Detect which cell encompasses the target text, then output its (X, Y) center coordinate. 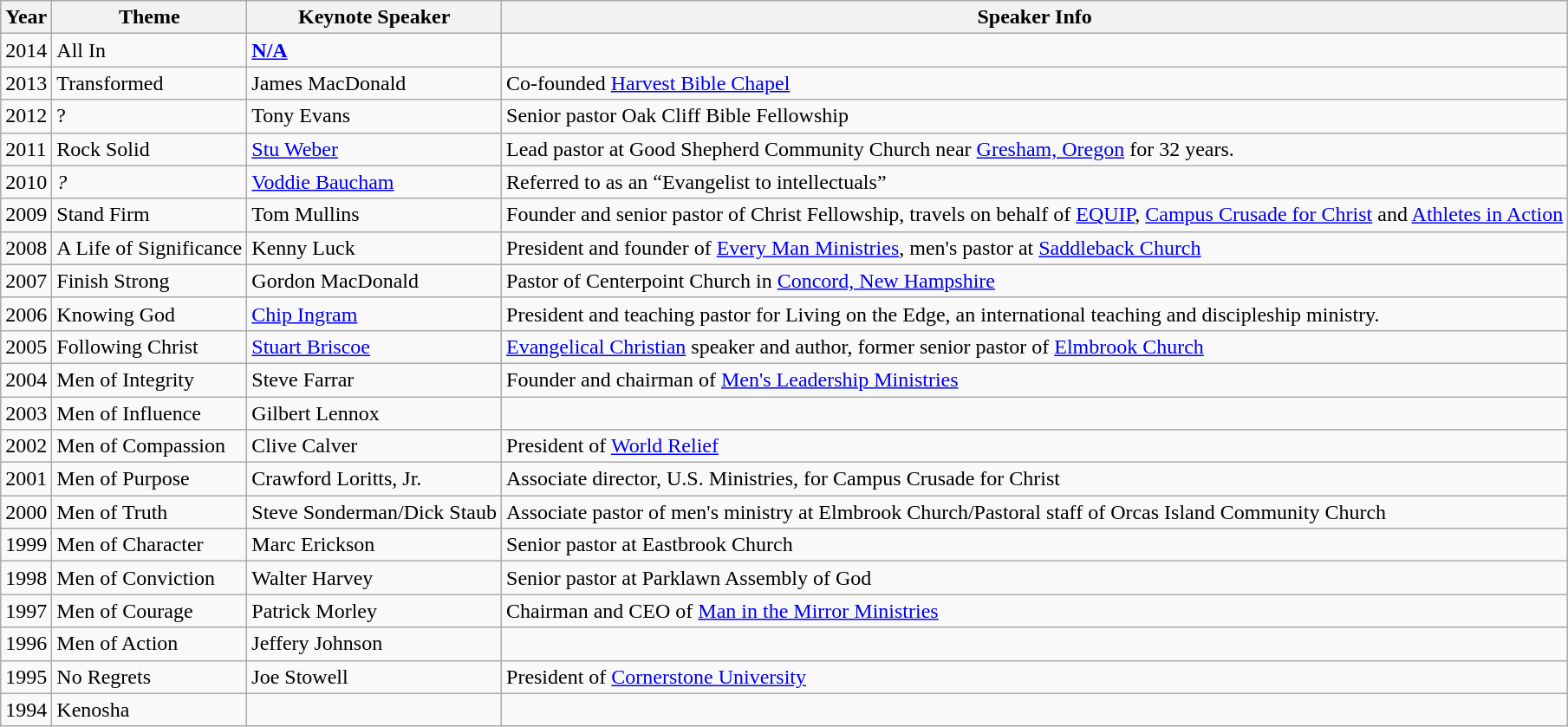
Lead pastor at Good Shepherd Community Church near Gresham, Oregon for 32 years. (1035, 149)
Stu Weber (374, 149)
Men of Compassion (149, 446)
Voddie Baucham (374, 182)
Steve Farrar (374, 380)
James MacDonald (374, 83)
Theme (149, 17)
2000 (26, 512)
All In (149, 50)
Chip Ingram (374, 314)
Steve Sonderman/Dick Staub (374, 512)
President of World Relief (1035, 446)
Transformed (149, 83)
Associate pastor of men's ministry at Elmbrook Church/Pastoral staff of Orcas Island Community Church (1035, 512)
1994 (26, 710)
Senior pastor at Eastbrook Church (1035, 545)
Patrick Morley (374, 611)
Men of Influence (149, 413)
A Life of Significance (149, 248)
1995 (26, 677)
2008 (26, 248)
Kenosha (149, 710)
Following Christ (149, 347)
Kenny Luck (374, 248)
Joe Stowell (374, 677)
Pastor of Centerpoint Church in Concord, New Hampshire (1035, 281)
Keynote Speaker (374, 17)
Senior pastor at Parklawn Assembly of God (1035, 578)
Senior pastor Oak Cliff Bible Fellowship (1035, 116)
Referred to as an “Evangelist to intellectuals” (1035, 182)
2003 (26, 413)
No Regrets (149, 677)
1997 (26, 611)
Chairman and CEO of Man in the Mirror Ministries (1035, 611)
Evangelical Christian speaker and author, former senior pastor of Elmbrook Church (1035, 347)
Tom Mullins (374, 215)
Year (26, 17)
2002 (26, 446)
2012 (26, 116)
2007 (26, 281)
President of Cornerstone University (1035, 677)
Associate director, U.S. Ministries, for Campus Crusade for Christ (1035, 479)
1999 (26, 545)
Speaker Info (1035, 17)
Crawford Loritts, Jr. (374, 479)
2013 (26, 83)
Finish Strong (149, 281)
Clive Calver (374, 446)
2009 (26, 215)
2001 (26, 479)
Men of Conviction (149, 578)
Men of Purpose (149, 479)
Marc Erickson (374, 545)
2006 (26, 314)
Men of Integrity (149, 380)
Founder and senior pastor of Christ Fellowship, travels on behalf of EQUIP, Campus Crusade for Christ and Athletes in Action (1035, 215)
2010 (26, 182)
Men of Truth (149, 512)
Gordon MacDonald (374, 281)
President and founder of Every Man Ministries, men's pastor at Saddleback Church (1035, 248)
Tony Evans (374, 116)
Knowing God (149, 314)
Men of Courage (149, 611)
Stand Firm (149, 215)
Walter Harvey (374, 578)
Men of Character (149, 545)
Men of Action (149, 644)
Co-founded Harvest Bible Chapel (1035, 83)
1996 (26, 644)
N/A (374, 50)
2004 (26, 380)
2005 (26, 347)
2014 (26, 50)
President and teaching pastor for Living on the Edge, an international teaching and discipleship ministry. (1035, 314)
Rock Solid (149, 149)
Jeffery Johnson (374, 644)
1998 (26, 578)
Gilbert Lennox (374, 413)
Stuart Briscoe (374, 347)
Founder and chairman of Men's Leadership Ministries (1035, 380)
2011 (26, 149)
